Detect which cell encompasses the target text, then output its [X, Y] center coordinate. 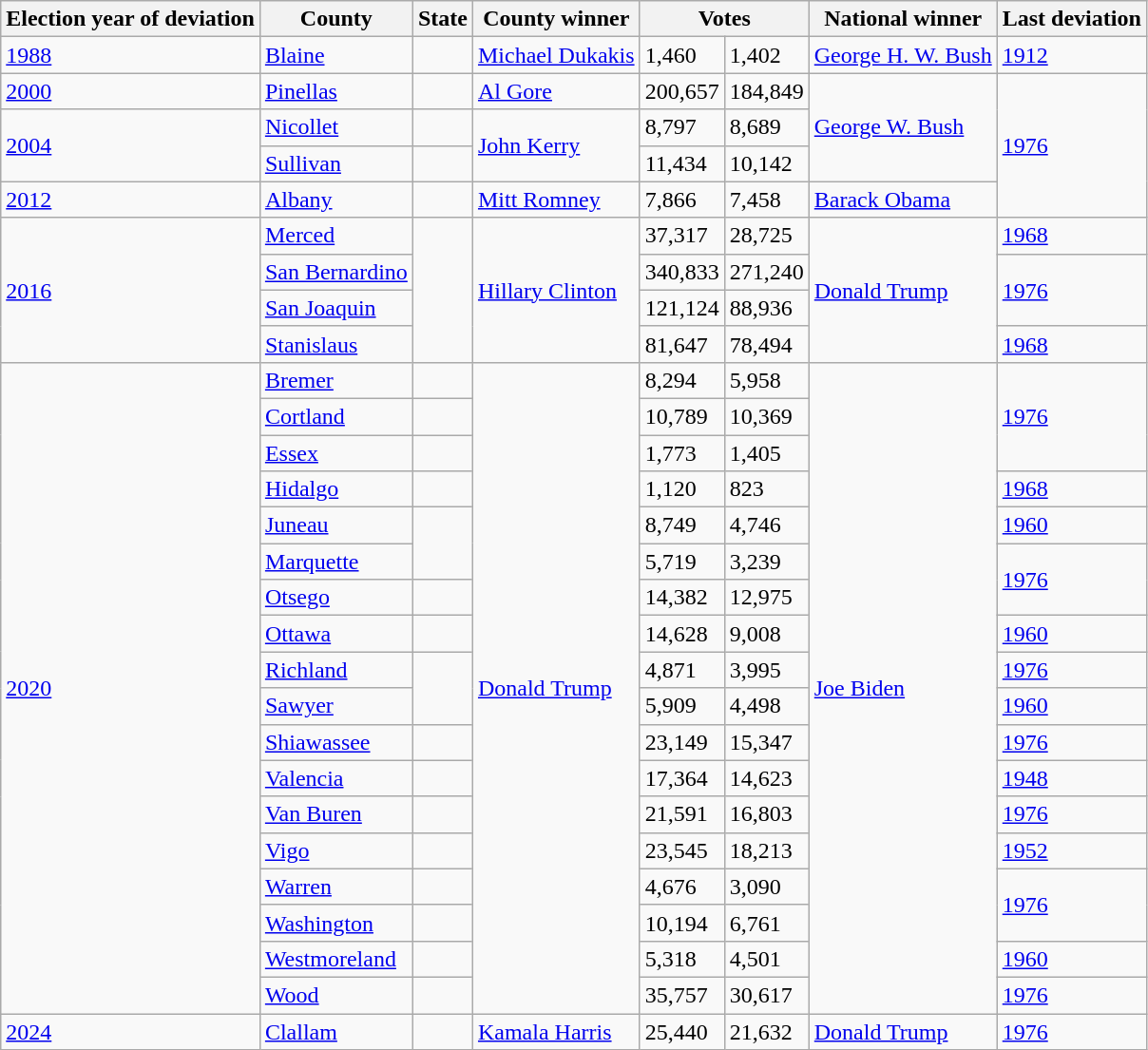
Merced [336, 236]
200,657 [682, 91]
Kamala Harris [556, 1031]
Van Buren [336, 814]
25,440 [682, 1031]
2020 [131, 688]
7,866 [682, 200]
10,789 [682, 416]
16,803 [766, 814]
San Bernardino [336, 272]
1952 [1072, 850]
23,149 [682, 742]
21,591 [682, 814]
10,142 [766, 163]
10,194 [682, 923]
Hidalgo [336, 489]
Marquette [336, 562]
121,124 [682, 308]
State [443, 19]
14,382 [682, 598]
2016 [131, 290]
Albany [336, 200]
88,936 [766, 308]
23,545 [682, 850]
5,719 [682, 562]
Richland [336, 670]
Clallam [336, 1031]
7,458 [766, 200]
John Kerry [556, 145]
1,773 [682, 453]
Nicollet [336, 127]
Michael Dukakis [556, 55]
Pinellas [336, 91]
271,240 [766, 272]
8,294 [682, 380]
1,402 [766, 55]
1948 [1072, 778]
5,909 [682, 706]
81,647 [682, 344]
2012 [131, 200]
1,120 [682, 489]
823 [766, 489]
Valencia [336, 778]
Barack Obama [903, 200]
County [336, 19]
Bremer [336, 380]
1,460 [682, 55]
4,498 [766, 706]
Essex [336, 453]
9,008 [766, 634]
340,833 [682, 272]
Mitt Romney [556, 200]
Shiawassee [336, 742]
Sawyer [336, 706]
184,849 [766, 91]
County winner [556, 19]
2004 [131, 145]
8,689 [766, 127]
4,871 [682, 670]
Election year of deviation [131, 19]
37,317 [682, 236]
George H. W. Bush [903, 55]
Ottawa [336, 634]
3,995 [766, 670]
1,405 [766, 453]
5,318 [682, 959]
8,797 [682, 127]
10,369 [766, 416]
Al Gore [556, 91]
Cortland [336, 416]
Last deviation [1072, 19]
18,213 [766, 850]
Sullivan [336, 163]
Westmoreland [336, 959]
21,632 [766, 1031]
30,617 [766, 995]
Otsego [336, 598]
Blaine [336, 55]
Wood [336, 995]
12,975 [766, 598]
4,501 [766, 959]
4,746 [766, 525]
Hillary Clinton [556, 290]
Warren [336, 887]
17,364 [682, 778]
National winner [903, 19]
Stanislaus [336, 344]
Washington [336, 923]
3,090 [766, 887]
1912 [1072, 55]
2024 [131, 1031]
14,628 [682, 634]
George W. Bush [903, 127]
15,347 [766, 742]
14,623 [766, 778]
Vigo [336, 850]
1988 [131, 55]
35,757 [682, 995]
78,494 [766, 344]
Votes [724, 19]
Joe Biden [903, 688]
6,761 [766, 923]
San Joaquin [336, 308]
Juneau [336, 525]
3,239 [766, 562]
2000 [131, 91]
28,725 [766, 236]
11,434 [682, 163]
4,676 [682, 887]
8,749 [682, 525]
5,958 [766, 380]
